For the text-containing cell, return its midpoint in [X, Y] coordinate format. 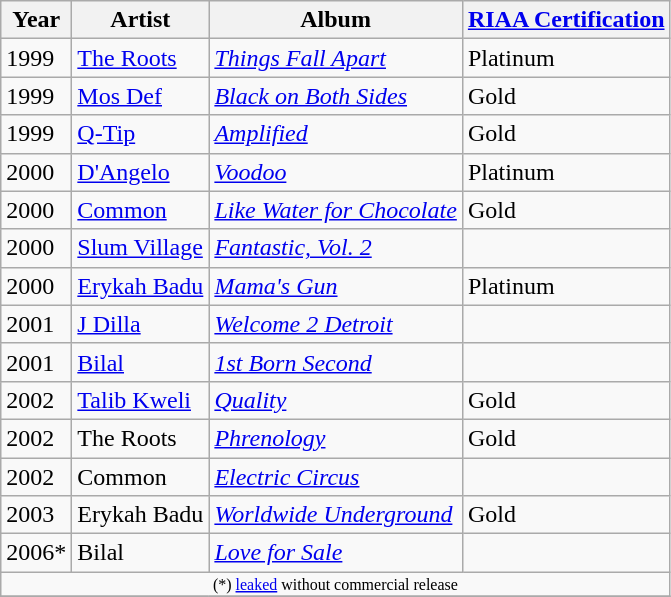
Things Fall Apart [336, 58]
Love for Sale [336, 553]
Talib Kweli [140, 400]
D'Angelo [140, 172]
Year [36, 20]
Phrenology [336, 438]
1st Born Second [336, 362]
Q-Tip [140, 134]
Fantastic, Vol. 2 [336, 248]
2003 [36, 515]
Black on Both Sides [336, 96]
Mama's Gun [336, 286]
Album [336, 20]
Artist [140, 20]
Worldwide Underground [336, 515]
Slum Village [140, 248]
2006* [36, 553]
J Dilla [140, 324]
Mos Def [140, 96]
Like Water for Chocolate [336, 210]
RIAA Certification [566, 20]
Voodoo [336, 172]
Welcome 2 Detroit [336, 324]
Electric Circus [336, 477]
Amplified [336, 134]
(*) leaked without commercial release [336, 584]
Quality [336, 400]
